Find where the given text appears and provide that cell's center as (x, y) coordinate. 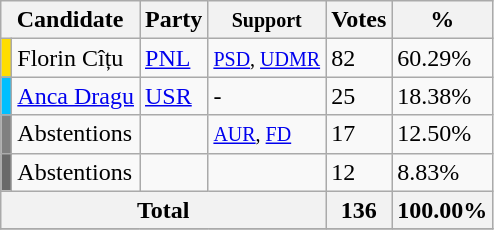
60.29% (442, 58)
PSD, UDMR (267, 58)
USR (174, 96)
% (442, 20)
12.50% (442, 134)
PNL (174, 58)
Candidate (70, 20)
136 (359, 210)
Party (174, 20)
17 (359, 134)
12 (359, 172)
Total (164, 210)
8.83% (442, 172)
AUR, FD (267, 134)
100.00% (442, 210)
18.38% (442, 96)
Votes (359, 20)
82 (359, 58)
- (267, 96)
Anca Dragu (76, 96)
Support (267, 20)
25 (359, 96)
Florin Cîțu (76, 58)
